Output the (x, y) coordinate of the center of the cell containing the given text.  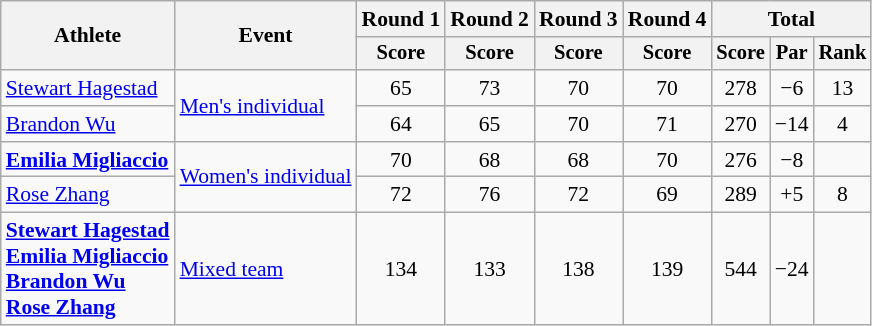
133 (490, 269)
Rose Zhang (88, 195)
Men's individual (266, 106)
278 (740, 88)
139 (668, 269)
Par (792, 54)
Brandon Wu (88, 124)
71 (668, 124)
−6 (792, 88)
Event (266, 36)
64 (402, 124)
4 (843, 124)
73 (490, 88)
−8 (792, 160)
Rank (843, 54)
−24 (792, 269)
−14 (792, 124)
Round 4 (668, 19)
76 (490, 195)
289 (740, 195)
Athlete (88, 36)
13 (843, 88)
Stewart HagestadEmilia MigliaccioBrandon WuRose Zhang (88, 269)
270 (740, 124)
Round 1 (402, 19)
Round 2 (490, 19)
+5 (792, 195)
544 (740, 269)
Round 3 (578, 19)
Stewart Hagestad (88, 88)
134 (402, 269)
Women's individual (266, 178)
Total (791, 19)
276 (740, 160)
Emilia Migliaccio (88, 160)
138 (578, 269)
8 (843, 195)
69 (668, 195)
Mixed team (266, 269)
